Output the (X, Y) coordinate of the center of the cell containing the given text.  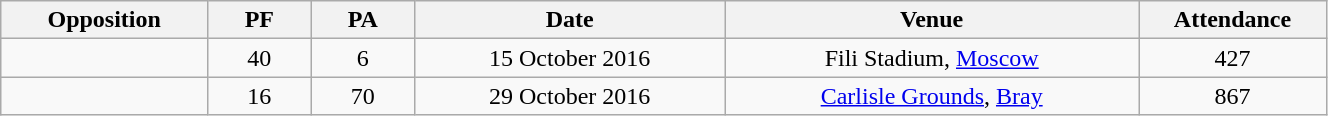
16 (260, 96)
Opposition (104, 20)
15 October 2016 (569, 58)
PF (260, 20)
Venue (932, 20)
6 (362, 58)
Date (569, 20)
29 October 2016 (569, 96)
Carlisle Grounds, Bray (932, 96)
Attendance (1233, 20)
867 (1233, 96)
70 (362, 96)
40 (260, 58)
Fili Stadium, Moscow (932, 58)
PA (362, 20)
427 (1233, 58)
